Locate the cell with the specified text and output its (x, y) center coordinate. 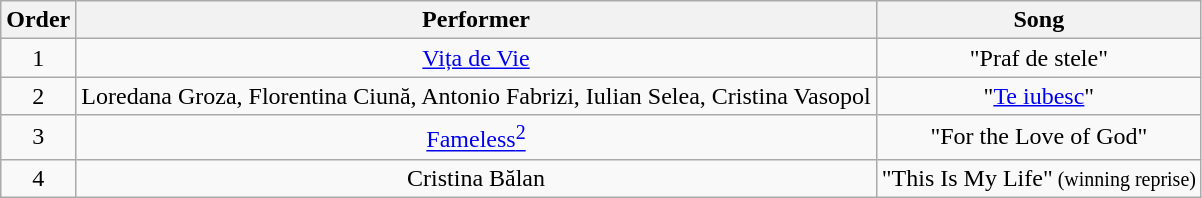
Loredana Groza, Florentina Ciună, Antonio Fabrizi, Iulian Selea, Cristina Vasopol (476, 96)
"Praf de stele" (1038, 58)
"Te iubesc" (1038, 96)
Order (38, 20)
Song (1038, 20)
1 (38, 58)
Performer (476, 20)
3 (38, 138)
"This Is My Life" (winning reprise) (1038, 178)
4 (38, 178)
"For the Love of God" (1038, 138)
Fameless2 (476, 138)
2 (38, 96)
Vița de Vie (476, 58)
Cristina Bălan (476, 178)
